Return [X, Y] of the center of cell containing provided text 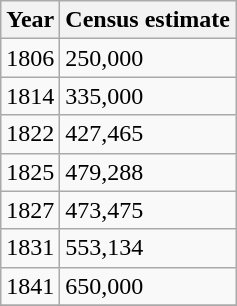
427,465 [148, 134]
1814 [30, 96]
473,475 [148, 210]
1827 [30, 210]
1822 [30, 134]
1841 [30, 286]
250,000 [148, 58]
Census estimate [148, 20]
1831 [30, 248]
553,134 [148, 248]
335,000 [148, 96]
1806 [30, 58]
479,288 [148, 172]
650,000 [148, 286]
1825 [30, 172]
Year [30, 20]
